Locate the cell with the specified text and output its (x, y) center coordinate. 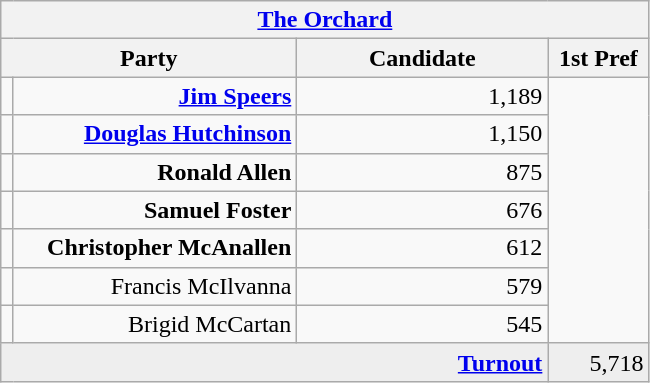
1,189 (422, 96)
Party (149, 58)
Ronald Allen (155, 172)
Douglas Hutchinson (155, 134)
The Orchard (325, 20)
676 (422, 210)
Candidate (422, 58)
612 (422, 248)
5,718 (598, 362)
Turnout (274, 362)
545 (422, 324)
Francis McIlvanna (155, 286)
Samuel Foster (155, 210)
1,150 (422, 134)
875 (422, 172)
Jim Speers (155, 96)
Brigid McCartan (155, 324)
1st Pref (598, 58)
579 (422, 286)
Christopher McAnallen (155, 248)
